Scan for the cell matching the given text and deliver its (X, Y) coordinate at center. 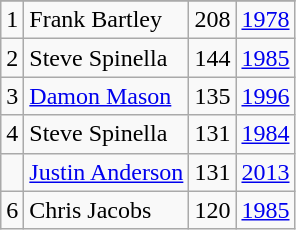
4 (12, 134)
Justin Anderson (106, 172)
3 (12, 96)
1996 (266, 96)
1 (12, 20)
Damon Mason (106, 96)
144 (212, 58)
1984 (266, 134)
2 (12, 58)
135 (212, 96)
6 (12, 210)
Frank Bartley (106, 20)
120 (212, 210)
1978 (266, 20)
2013 (266, 172)
208 (212, 20)
Chris Jacobs (106, 210)
